Output the [x, y] coordinate of the center of the cell containing the given text.  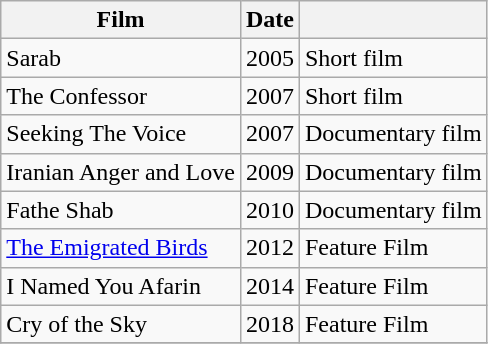
Date [270, 20]
The Emigrated Birds [121, 248]
The Confessor [121, 96]
2014 [270, 286]
Iranian Anger and Love [121, 172]
2010 [270, 210]
Film [121, 20]
Sarab [121, 58]
Fathe Shab [121, 210]
I Named You Afarin [121, 286]
2005 [270, 58]
2018 [270, 324]
Seeking The Voice [121, 134]
Cry of the Sky [121, 324]
2009 [270, 172]
2012 [270, 248]
